Capture the cell that displays the provided text and extract its [X, Y] central coordinate. 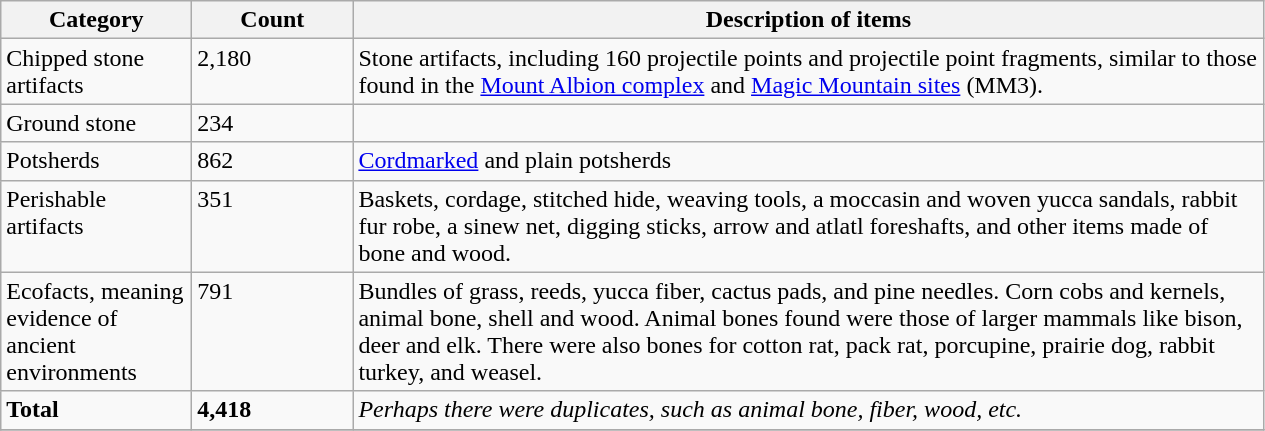
234 [272, 123]
Potsherds [96, 161]
Description of items [808, 20]
2,180 [272, 72]
Ecofacts, meaningevidence of ancient environments [96, 332]
Perhaps there were duplicates, such as animal bone, fiber, wood, etc. [808, 410]
Ground stone [96, 123]
351 [272, 226]
Cordmarked and plain potsherds [808, 161]
Chipped stone artifacts [96, 72]
791 [272, 332]
Category [96, 20]
4,418 [272, 410]
Perishable artifacts [96, 226]
Total [96, 410]
862 [272, 161]
Count [272, 20]
